Return (x, y) of the center of cell containing provided text 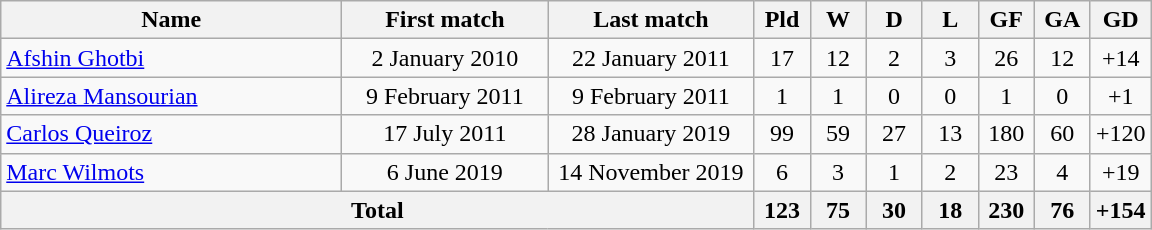
22 January 2011 (651, 58)
Afshin Ghotbi (172, 58)
230 (1006, 210)
6 June 2019 (445, 172)
76 (1062, 210)
Last match (651, 20)
17 (782, 58)
Marc Wilmots (172, 172)
+120 (1120, 134)
180 (1006, 134)
14 November 2019 (651, 172)
26 (1006, 58)
+14 (1120, 58)
75 (838, 210)
GA (1062, 20)
13 (950, 134)
D (894, 20)
30 (894, 210)
59 (838, 134)
L (950, 20)
Alireza Mansourian (172, 96)
+154 (1120, 210)
+1 (1120, 96)
Carlos Queiroz (172, 134)
2 January 2010 (445, 58)
First match (445, 20)
GD (1120, 20)
4 (1062, 172)
60 (1062, 134)
17 July 2011 (445, 134)
27 (894, 134)
6 (782, 172)
Name (172, 20)
GF (1006, 20)
18 (950, 210)
123 (782, 210)
23 (1006, 172)
Pld (782, 20)
W (838, 20)
Total (378, 210)
+19 (1120, 172)
99 (782, 134)
28 January 2019 (651, 134)
